Search for the cell housing the specified text and yield its [X, Y] center coordinate. 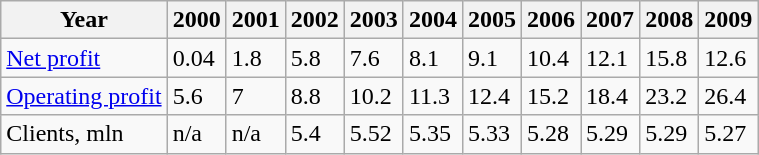
12.1 [610, 58]
5.33 [492, 134]
18.4 [610, 96]
2009 [728, 20]
2003 [374, 20]
2006 [550, 20]
7 [256, 96]
26.4 [728, 96]
2005 [492, 20]
2000 [196, 20]
0.04 [196, 58]
12.6 [728, 58]
5.52 [374, 134]
15.8 [670, 58]
2007 [610, 20]
Operating profit [84, 96]
Net profit [84, 58]
5.6 [196, 96]
12.4 [492, 96]
2001 [256, 20]
5.4 [314, 134]
5.8 [314, 58]
10.4 [550, 58]
5.35 [432, 134]
15.2 [550, 96]
2008 [670, 20]
5.28 [550, 134]
8.1 [432, 58]
Year [84, 20]
1.8 [256, 58]
9.1 [492, 58]
7.6 [374, 58]
8.8 [314, 96]
Clients, mln [84, 134]
5.27 [728, 134]
2004 [432, 20]
2002 [314, 20]
23.2 [670, 96]
10.2 [374, 96]
11.3 [432, 96]
